Locate the cell with the specified text and output its (x, y) center coordinate. 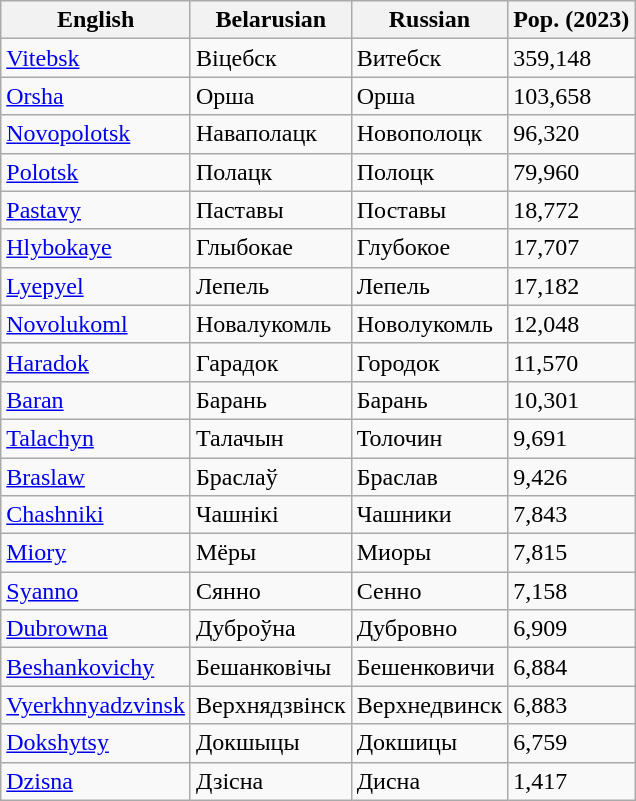
Vitebsk (96, 58)
Haradok (96, 362)
96,320 (572, 134)
Hlybokaye (96, 248)
17,182 (572, 286)
Городок (429, 362)
Верхнедвинск (429, 705)
Belarusian (270, 20)
Dubrowna (96, 629)
Syanno (96, 591)
Novolukoml (96, 324)
Talachyn (96, 438)
Dokshytsy (96, 743)
Braslaw (96, 477)
Дуброўна (270, 629)
1,417 (572, 781)
7,843 (572, 515)
Бешанковічы (270, 667)
Наваполацк (270, 134)
Vyerkhnyadzvinsk (96, 705)
17,707 (572, 248)
12,048 (572, 324)
Гарадок (270, 362)
Miory (96, 553)
Chashniki (96, 515)
Polotsk (96, 172)
Дубровно (429, 629)
Дисна (429, 781)
Чашники (429, 515)
9,691 (572, 438)
Полацк (270, 172)
Браслав (429, 477)
Сянно (270, 591)
Beshankovichy (96, 667)
Новалукомль (270, 324)
Докшыцы (270, 743)
6,884 (572, 667)
Дзісна (270, 781)
Поставы (429, 210)
7,158 (572, 591)
Russian (429, 20)
Толочин (429, 438)
Полоцк (429, 172)
Baran (96, 400)
Новополоцк (429, 134)
Orsha (96, 96)
Глыбокае (270, 248)
7,815 (572, 553)
Миоры (429, 553)
Бешенковичи (429, 667)
Сенно (429, 591)
Паставы (270, 210)
11,570 (572, 362)
6,909 (572, 629)
Pop. (2023) (572, 20)
Dzisna (96, 781)
359,148 (572, 58)
Талачын (270, 438)
Віцебск (270, 58)
Pastavy (96, 210)
Витебск (429, 58)
Глубокое (429, 248)
103,658 (572, 96)
6,759 (572, 743)
Чашнікі (270, 515)
Новолукомль (429, 324)
79,960 (572, 172)
18,772 (572, 210)
Мёры (270, 553)
English (96, 20)
Докшицы (429, 743)
10,301 (572, 400)
Lyepyel (96, 286)
Браслаў (270, 477)
Верхнядзвінск (270, 705)
6,883 (572, 705)
9,426 (572, 477)
Novopolotsk (96, 134)
